For the text-containing cell, return its midpoint in [x, y] coordinate format. 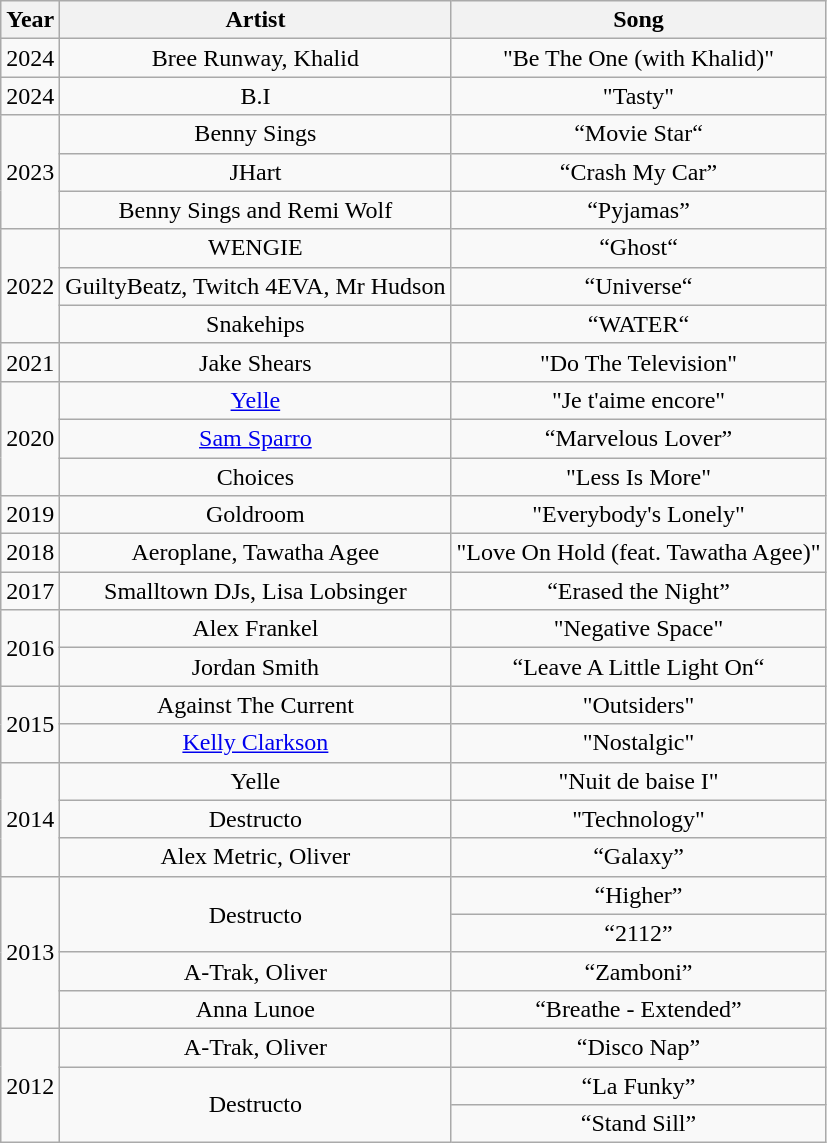
Benny Sings [256, 134]
"Be The One (with Khalid)" [638, 58]
"Negative Space" [638, 629]
2014 [30, 819]
“Disco Nap” [638, 1047]
"Tasty" [638, 96]
“Galaxy” [638, 857]
2013 [30, 952]
Aeroplane, Tawatha Agee [256, 553]
WENGIE [256, 248]
Smalltown DJs, Lisa Lobsinger [256, 591]
“2112” [638, 933]
“Higher” [638, 895]
"Technology" [638, 819]
“Pyjamas” [638, 210]
“Movie Star“ [638, 134]
2016 [30, 648]
“Erased the Night” [638, 591]
Sam Sparro [256, 438]
“Ghost“ [638, 248]
Artist [256, 20]
B.I [256, 96]
“Universe“ [638, 286]
“Leave A Little Light On“ [638, 667]
Benny Sings and Remi Wolf [256, 210]
"Nuit de baise I" [638, 781]
Bree Runway, Khalid [256, 58]
"Outsiders" [638, 705]
Snakehips [256, 324]
"Less Is More" [638, 477]
GuiltyBeatz, Twitch 4EVA, Mr Hudson [256, 286]
Jake Shears [256, 362]
Goldroom [256, 515]
2015 [30, 724]
Against The Current [256, 705]
2018 [30, 553]
"Everybody's Lonely" [638, 515]
“Crash My Car” [638, 172]
Anna Lunoe [256, 1009]
“WATER“ [638, 324]
Song [638, 20]
2017 [30, 591]
"Do The Television" [638, 362]
Alex Frankel [256, 629]
"Nostalgic" [638, 743]
2023 [30, 172]
"Je t'aime encore" [638, 400]
Choices [256, 477]
Kelly Clarkson [256, 743]
2019 [30, 515]
“Stand Sill” [638, 1124]
Jordan Smith [256, 667]
2021 [30, 362]
Year [30, 20]
"Love On Hold (feat. Tawatha Agee)" [638, 553]
2022 [30, 286]
Alex Metric, Oliver [256, 857]
“La Funky” [638, 1085]
“Marvelous Lover” [638, 438]
2012 [30, 1085]
“Breathe - Extended” [638, 1009]
2020 [30, 438]
JHart [256, 172]
“Zamboni” [638, 971]
